Locate the cell with the specified text and output its (X, Y) center coordinate. 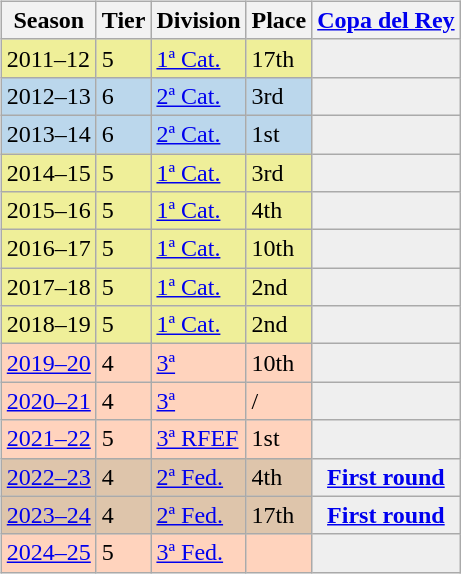
2015–16 (48, 211)
3ª RFEF (198, 439)
Tier (124, 20)
Division (198, 20)
2012–13 (48, 96)
/ (279, 401)
2020–21 (48, 401)
2024–25 (48, 553)
2019–20 (48, 363)
2018–19 (48, 325)
2016–17 (48, 249)
2014–15 (48, 173)
Place (279, 20)
2011–12 (48, 58)
2022–23 (48, 477)
3ª Fed. (198, 553)
Season (48, 20)
2023–24 (48, 515)
2013–14 (48, 134)
2017–18 (48, 287)
2021–22 (48, 439)
Copa del Rey (386, 20)
